Search for the cell housing the specified text and yield its (X, Y) center coordinate. 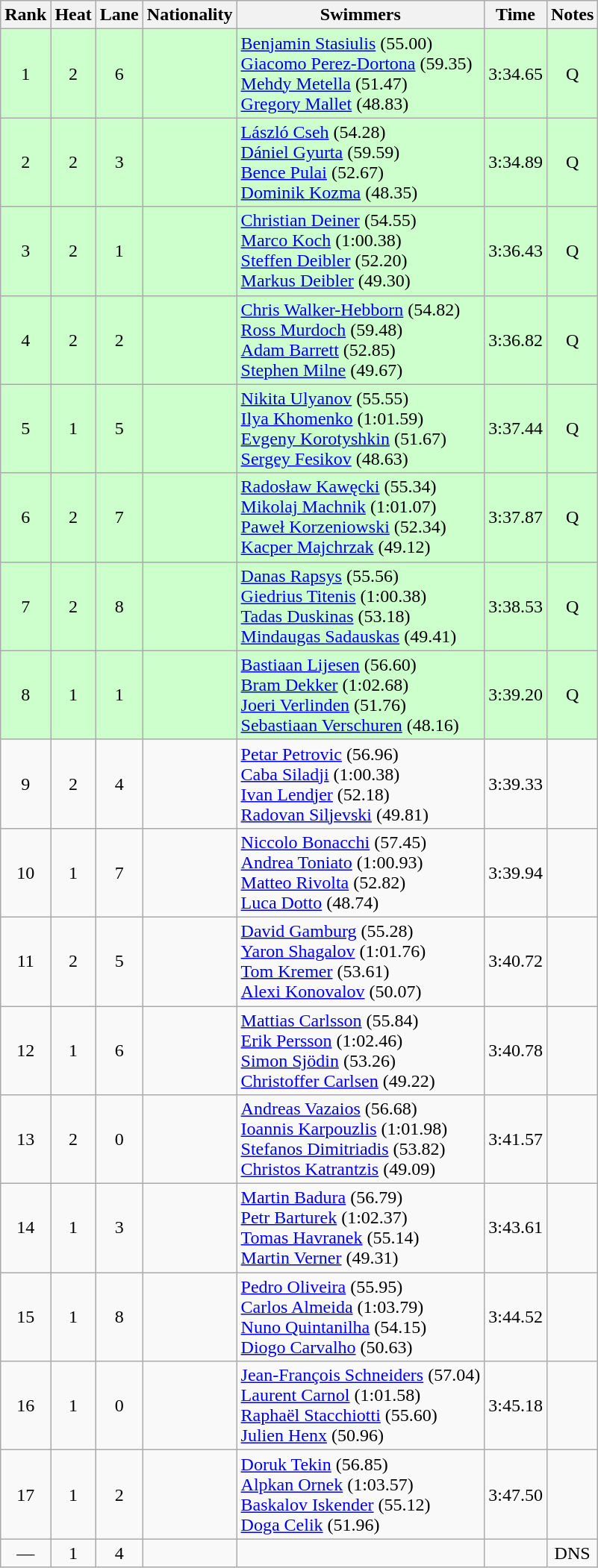
10 (25, 873)
Time (516, 15)
Swimmers (361, 15)
3:34.65 (516, 73)
3:40.72 (516, 961)
3:41.57 (516, 1140)
Lane (119, 15)
Mattias Carlsson (55.84)Erik Persson (1:02.46)Simon Sjödin (53.26)Christoffer Carlsen (49.22) (361, 1050)
3:39.20 (516, 695)
— (25, 1553)
Pedro Oliveira (55.95)Carlos Almeida (1:03.79)Nuno Quintanilha (54.15)Diogo Carvalho (50.63) (361, 1317)
3:43.61 (516, 1228)
3:47.50 (516, 1495)
Chris Walker-Hebborn (54.82)Ross Murdoch (59.48)Adam Barrett (52.85)Stephen Milne (49.67) (361, 340)
3:45.18 (516, 1405)
Niccolo Bonacchi (57.45)Andrea Toniato (1:00.93)Matteo Rivolta (52.82)Luca Dotto (48.74) (361, 873)
Notes (572, 15)
Doruk Tekin (56.85)Alpkan Ornek (1:03.57)Baskalov Iskender (55.12)Doga Celik (51.96) (361, 1495)
3:36.82 (516, 340)
3:44.52 (516, 1317)
3:37.87 (516, 518)
3:36.43 (516, 251)
Bastiaan Lijesen (56.60)Bram Dekker (1:02.68)Joeri Verlinden (51.76)Sebastiaan Verschuren (48.16) (361, 695)
Danas Rapsys (55.56)Giedrius Titenis (1:00.38)Tadas Duskinas (53.18)Mindaugas Sadauskas (49.41) (361, 606)
Christian Deiner (54.55)Marco Koch (1:00.38)Steffen Deibler (52.20)Markus Deibler (49.30) (361, 251)
Martin Badura (56.79)Petr Barturek (1:02.37)Tomas Havranek (55.14)Martin Verner (49.31) (361, 1228)
Jean-François Schneiders (57.04)Laurent Carnol (1:01.58)Raphaël Stacchiotti (55.60)Julien Henx (50.96) (361, 1405)
12 (25, 1050)
3:34.89 (516, 163)
3:37.44 (516, 428)
Andreas Vazaios (56.68)Ioannis Karpouzlis (1:01.98)Stefanos Dimitriadis (53.82)Christos Katrantzis (49.09) (361, 1140)
Radosław Kawęcki (55.34)Mikolaj Machnik (1:01.07)Paweł Korzeniowski (52.34)Kacper Majchrzak (49.12) (361, 518)
16 (25, 1405)
11 (25, 961)
9 (25, 783)
3:39.33 (516, 783)
Nikita Ulyanov (55.55)Ilya Khomenko (1:01.59)Evgeny Korotyshkin (51.67)Sergey Fesikov (48.63) (361, 428)
3:38.53 (516, 606)
3:40.78 (516, 1050)
László Cseh (54.28)Dániel Gyurta (59.59)Bence Pulai (52.67)Dominik Kozma (48.35) (361, 163)
Nationality (190, 15)
Rank (25, 15)
13 (25, 1140)
17 (25, 1495)
DNS (572, 1553)
14 (25, 1228)
Heat (73, 15)
David Gamburg (55.28)Yaron Shagalov (1:01.76)Tom Kremer (53.61)Alexi Konovalov (50.07) (361, 961)
Benjamin Stasiulis (55.00)Giacomo Perez-Dortona (59.35)Mehdy Metella (51.47)Gregory Mallet (48.83) (361, 73)
3:39.94 (516, 873)
Petar Petrovic (56.96)Caba Siladji (1:00.38)Ivan Lendjer (52.18)Radovan Siljevski (49.81) (361, 783)
15 (25, 1317)
